Determine the (X, Y) coordinate at the center of the cell enclosing the given text.  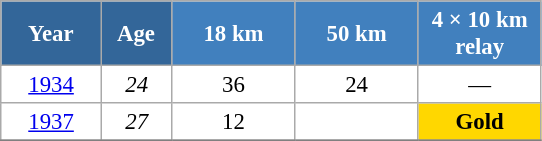
36 (234, 85)
12 (234, 122)
50 km (356, 34)
27 (136, 122)
Age (136, 34)
Gold (480, 122)
4 × 10 km relay (480, 34)
18 km (234, 34)
1937 (52, 122)
— (480, 85)
1934 (52, 85)
Year (52, 34)
